Locate the cell with the specified text and output its [X, Y] center coordinate. 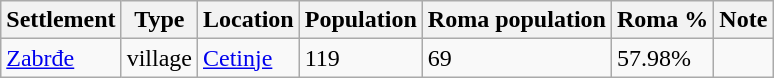
Roma % [662, 20]
Population [360, 20]
119 [360, 58]
Cetinje [248, 58]
village [159, 58]
Location [248, 20]
69 [516, 58]
Roma population [516, 20]
Type [159, 20]
Settlement [61, 20]
Note [744, 20]
Zabrđe [61, 58]
57.98% [662, 58]
